Return [X, Y] of the center of cell containing provided text 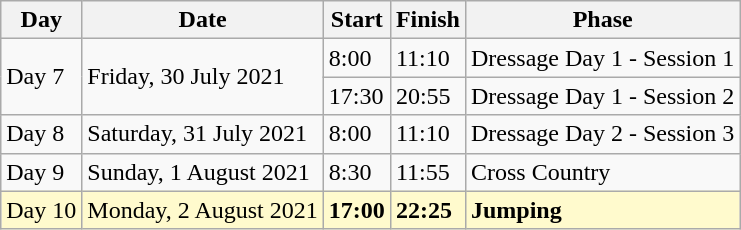
Dressage Day 1 - Session 2 [602, 96]
11:55 [428, 172]
Phase [602, 20]
Dressage Day 2 - Session 3 [602, 134]
20:55 [428, 96]
Cross Country [602, 172]
Dressage Day 1 - Session 1 [602, 58]
Day 10 [42, 210]
Finish [428, 20]
Date [203, 20]
Friday, 30 July 2021 [203, 77]
Sunday, 1 August 2021 [203, 172]
Saturday, 31 July 2021 [203, 134]
22:25 [428, 210]
17:30 [356, 96]
Day 8 [42, 134]
Day 7 [42, 77]
17:00 [356, 210]
8:30 [356, 172]
Jumping [602, 210]
Day [42, 20]
Day 9 [42, 172]
Start [356, 20]
Monday, 2 August 2021 [203, 210]
